Search for the cell housing the specified text and yield its [X, Y] center coordinate. 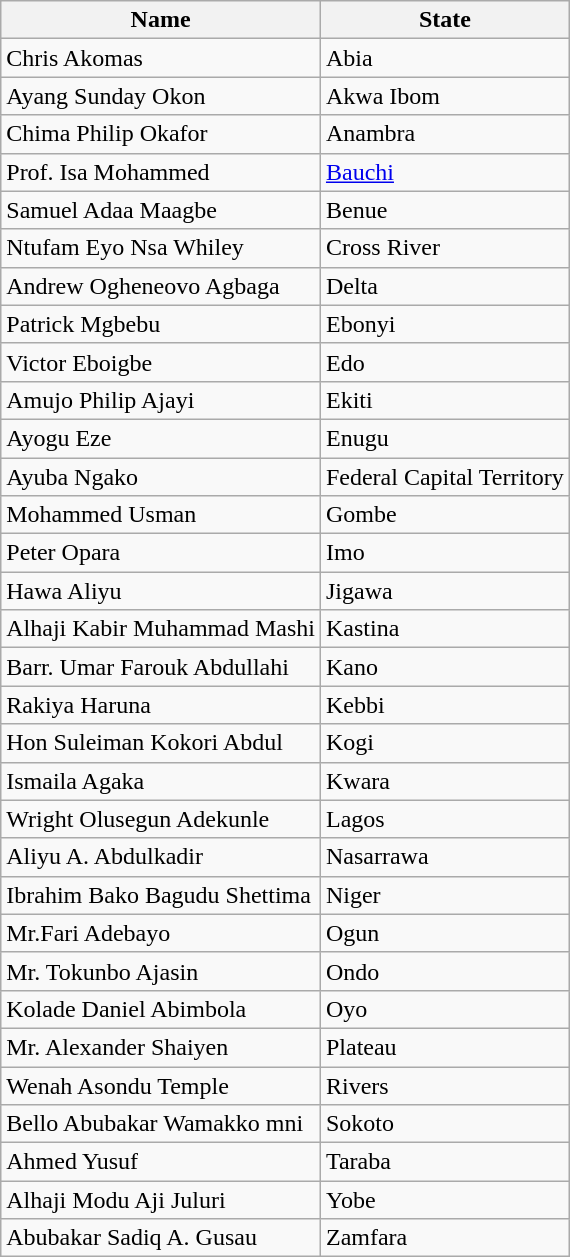
Ibrahim Bako Bagudu Shettima [161, 895]
Ogun [444, 933]
Mohammed Usman [161, 515]
Mr.Fari Adebayo [161, 933]
Victor Eboigbe [161, 362]
Gombe [444, 515]
Ondo [444, 971]
Ekiti [444, 400]
Prof. Isa Mohammed [161, 172]
Kogi [444, 743]
Yobe [444, 1200]
Ayogu Eze [161, 438]
Federal Capital Territory [444, 477]
Kolade Daniel Abimbola [161, 1009]
Rakiya Haruna [161, 705]
Jigawa [444, 591]
Kwara [444, 781]
Abia [444, 58]
Bello Abubakar Wamakko mni [161, 1124]
State [444, 20]
Barr. Umar Farouk Abdullahi [161, 667]
Alhaji Kabir Muhammad Mashi [161, 629]
Benue [444, 210]
Lagos [444, 819]
Ebonyi [444, 324]
Kebbi [444, 705]
Ntufam Eyo Nsa Whiley [161, 248]
Peter Opara [161, 553]
Nasarrawa [444, 857]
Ayuba Ngako [161, 477]
Patrick Mgbebu [161, 324]
Plateau [444, 1047]
Niger [444, 895]
Samuel Adaa Maagbe [161, 210]
Alhaji Modu Aji Juluri [161, 1200]
Amujo Philip Ajayi [161, 400]
Hawa Aliyu [161, 591]
Zamfara [444, 1238]
Wright Olusegun Adekunle [161, 819]
Mr. Tokunbo Ajasin [161, 971]
Name [161, 20]
Kastina [444, 629]
Wenah Asondu Temple [161, 1085]
Taraba [444, 1162]
Andrew Ogheneovo Agbaga [161, 286]
Imo [444, 553]
Edo [444, 362]
Anambra [444, 134]
Ahmed Yusuf [161, 1162]
Akwa Ibom [444, 96]
Bauchi [444, 172]
Delta [444, 286]
Rivers [444, 1085]
Aliyu A. Abdulkadir [161, 857]
Mr. Alexander Shaiyen [161, 1047]
Kano [444, 667]
Oyo [444, 1009]
Ismaila Agaka [161, 781]
Abubakar Sadiq A. Gusau [161, 1238]
Enugu [444, 438]
Ayang Sunday Okon [161, 96]
Cross River [444, 248]
Chima Philip Okafor [161, 134]
Hon Suleiman Kokori Abdul [161, 743]
Chris Akomas [161, 58]
Sokoto [444, 1124]
